From the cell containing the given text, extract its center point as [X, Y] coordinate. 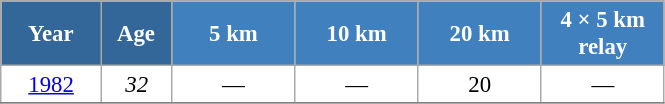
4 × 5 km relay [602, 34]
20 km [480, 34]
Year [52, 34]
32 [136, 85]
10 km [356, 34]
Age [136, 34]
20 [480, 85]
5 km [234, 34]
1982 [52, 85]
